Find where the given text appears and provide that cell's center as [X, Y] coordinate. 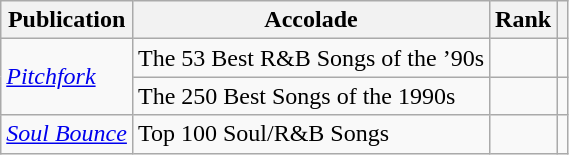
Rank [524, 20]
Publication [67, 20]
Soul Bounce [67, 134]
Pitchfork [67, 77]
The 53 Best R&B Songs of the ’90s [310, 58]
Top 100 Soul/R&B Songs [310, 134]
Accolade [310, 20]
The 250 Best Songs of the 1990s [310, 96]
